Return (X, Y) of the center of cell containing provided text 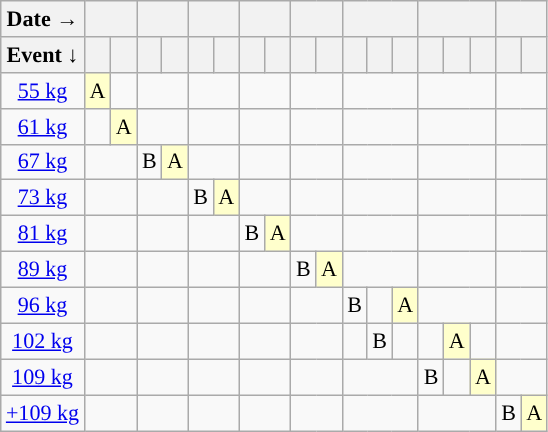
+109 kg (42, 412)
61 kg (42, 126)
67 kg (42, 162)
Event ↓ (42, 54)
102 kg (42, 341)
73 kg (42, 198)
55 kg (42, 90)
96 kg (42, 305)
81 kg (42, 233)
109 kg (42, 377)
89 kg (42, 269)
Date → (42, 18)
